Extract the (x, y) coordinate from the center of the cell holding the provided text.  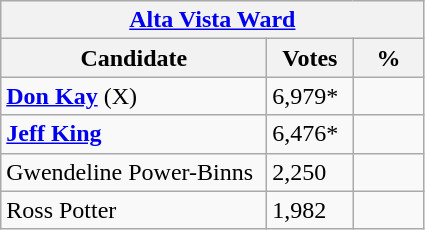
Don Kay (X) (134, 96)
6,979* (310, 96)
1,982 (310, 210)
% (388, 58)
6,476* (310, 134)
Ross Potter (134, 210)
2,250 (310, 172)
Alta Vista Ward (212, 20)
Votes (310, 58)
Jeff King (134, 134)
Candidate (134, 58)
Gwendeline Power-Binns (134, 172)
